Find where the given text appears and provide that cell's center as [X, Y] coordinate. 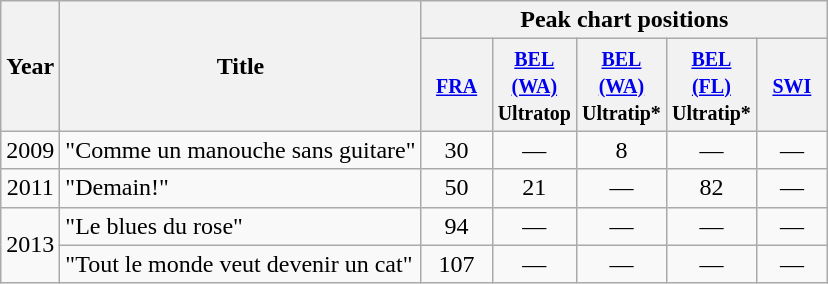
2009 [30, 150]
SWI [792, 85]
Peak chart positions [624, 20]
8 [621, 150]
21 [534, 188]
FRA [456, 85]
94 [456, 226]
BEL (WA)Ultratop [534, 85]
2011 [30, 188]
107 [456, 264]
50 [456, 188]
"Le blues du rose" [240, 226]
"Comme un manouche sans guitare" [240, 150]
30 [456, 150]
82 [711, 188]
2013 [30, 245]
BEL (FL)Ultratip* [711, 85]
BEL (WA)Ultratip* [621, 85]
Title [240, 66]
Year [30, 66]
"Tout le monde veut devenir un cat" [240, 264]
"Demain!" [240, 188]
